Extract the (X, Y) coordinate from the center of the cell holding the provided text.  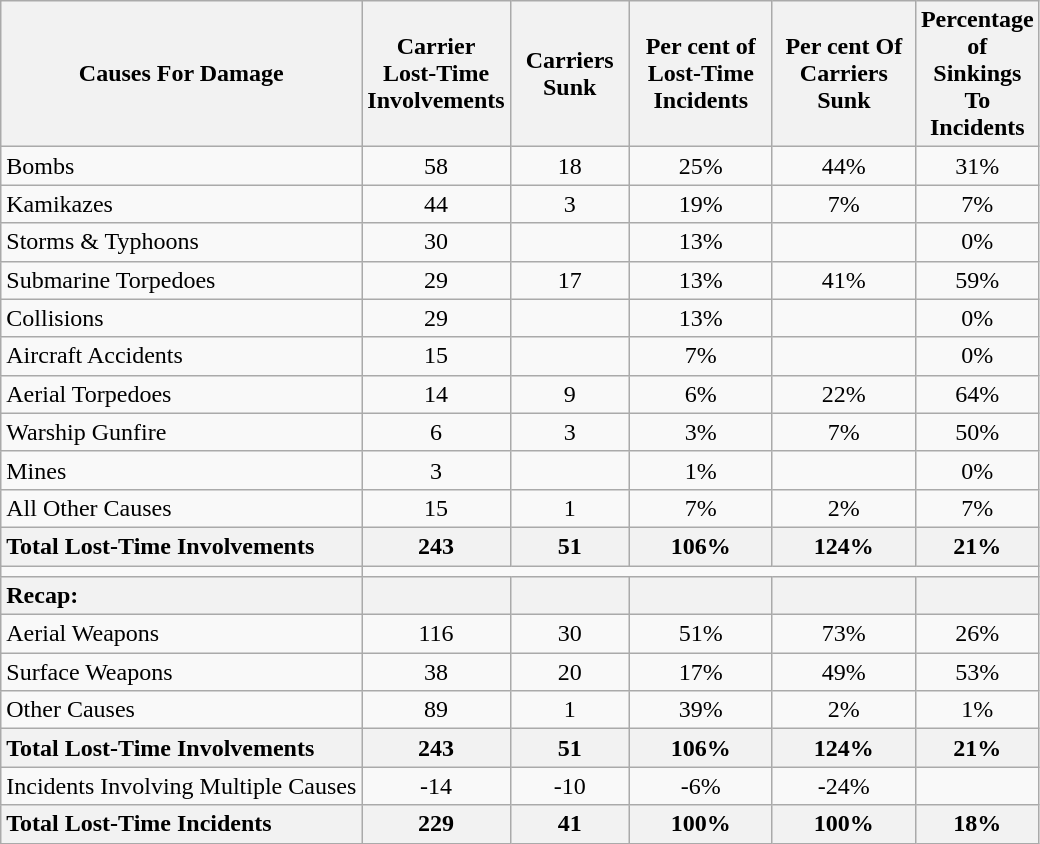
3% (700, 432)
Kamikazes (182, 204)
17 (570, 280)
41% (844, 280)
Other Causes (182, 710)
64% (977, 394)
Total Lost-Time Incidents (182, 824)
89 (436, 710)
Aircraft Accidents (182, 356)
Submarine Torpedoes (182, 280)
22% (844, 394)
73% (844, 634)
Carrier Lost-Time Involvements (436, 74)
Surface Weapons (182, 672)
All Other Causes (182, 508)
9 (570, 394)
38 (436, 672)
19% (700, 204)
Incidents Involving Multiple Causes (182, 786)
49% (844, 672)
-14 (436, 786)
41 (570, 824)
Aerial Weapons (182, 634)
50% (977, 432)
116 (436, 634)
6 (436, 432)
17% (700, 672)
-6% (700, 786)
Causes For Damage (182, 74)
20 (570, 672)
6% (700, 394)
18% (977, 824)
Aerial Torpedoes (182, 394)
44 (436, 204)
Per cent of Lost-Time Incidents (700, 74)
44% (844, 166)
Warship Gunfire (182, 432)
Collisions (182, 318)
-10 (570, 786)
26% (977, 634)
14 (436, 394)
229 (436, 824)
18 (570, 166)
Mines (182, 470)
39% (700, 710)
59% (977, 280)
31% (977, 166)
Recap: (182, 596)
Percentage of Sinkings To Incidents (977, 74)
58 (436, 166)
-24% (844, 786)
25% (700, 166)
Per cent Of Carriers Sunk (844, 74)
Carriers Sunk (570, 74)
Bombs (182, 166)
53% (977, 672)
51% (700, 634)
Storms & Typhoons (182, 242)
